Search for the cell housing the specified text and yield its [X, Y] center coordinate. 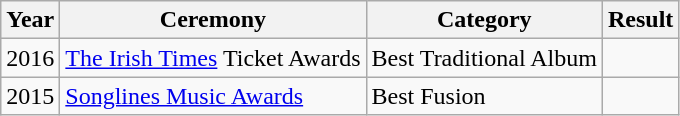
Year [30, 20]
The Irish Times Ticket Awards [213, 58]
Result [640, 20]
2015 [30, 96]
Ceremony [213, 20]
Best Traditional Album [484, 58]
Category [484, 20]
2016 [30, 58]
Best Fusion [484, 96]
Songlines Music Awards [213, 96]
